Pinpoint the cell where the given text exists, returning its [X, Y] midpoint coordinate. 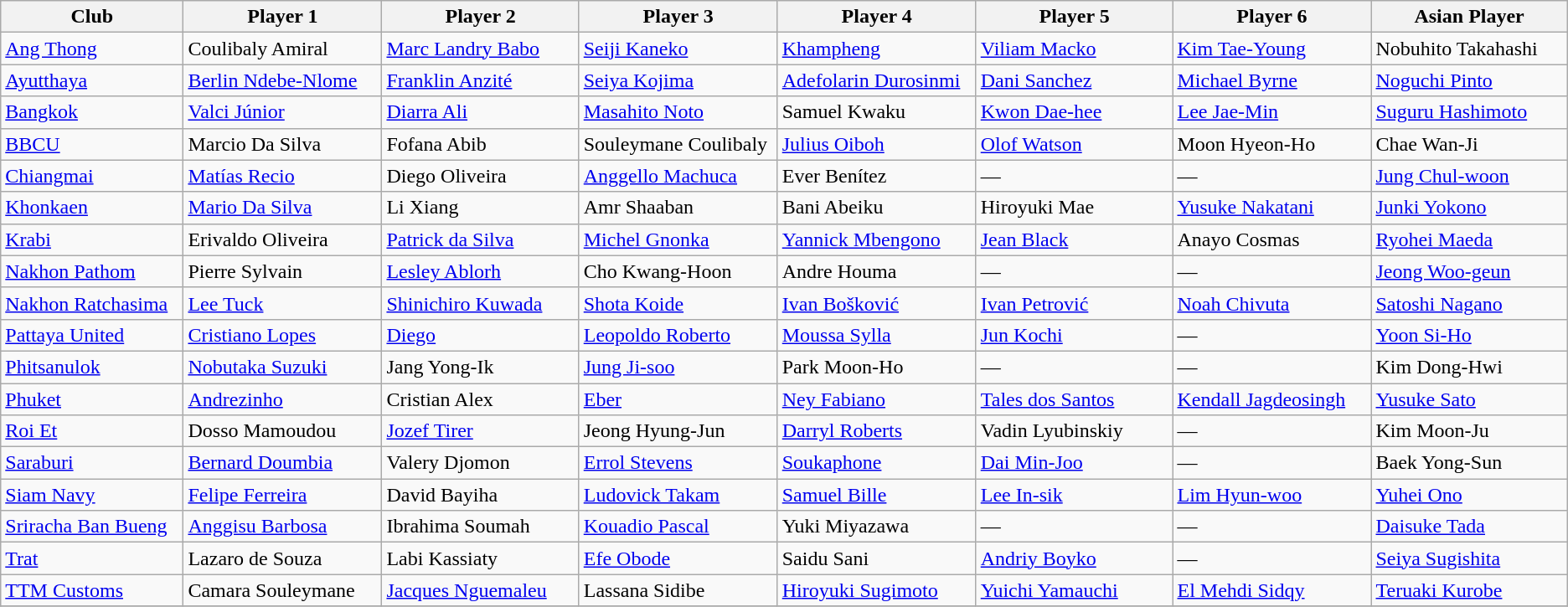
Adefolarin Durosinmi [876, 80]
Phitsanulok [92, 367]
Samuel Kwaku [876, 112]
Errol Stevens [678, 463]
Efe Obode [678, 558]
Jeong Hyung-Jun [678, 431]
Seiya Kojima [678, 80]
Moon Hyeon-Ho [1271, 144]
Berlin Ndebe-Nlome [283, 80]
Dai Min-Joo [1074, 463]
Dosso Mamoudou [283, 431]
Lesley Ablorh [481, 271]
Eber [678, 399]
Olof Watson [1074, 144]
Yusuke Sato [1469, 399]
Cristian Alex [481, 399]
Krabi [92, 239]
BBCU [92, 144]
Khampheng [876, 49]
Jun Kochi [1074, 335]
Jung Ji-soo [678, 367]
Anayo Cosmas [1271, 239]
Kwon Dae-hee [1074, 112]
Saraburi [92, 463]
Cho Kwang-Hoon [678, 271]
Pierre Sylvain [283, 271]
Chae Wan-Ji [1469, 144]
Masahito Noto [678, 112]
Ever Benítez [876, 176]
Fofana Abib [481, 144]
Kim Moon-Ju [1469, 431]
TTM Customs [92, 590]
Lim Hyun-woo [1271, 495]
Vadin Lyubinskiy [1074, 431]
Satoshi Nagano [1469, 303]
Mario Da Silva [283, 208]
Julius Oiboh [876, 144]
Nobutaka Suzuki [283, 367]
Dani Sanchez [1074, 80]
Sriracha Ban Bueng [92, 527]
Darryl Roberts [876, 431]
Labi Kassiaty [481, 558]
Michael Byrne [1271, 80]
Ivan Petrović [1074, 303]
Player 4 [876, 17]
Anggello Machuca [678, 176]
Daisuke Tada [1469, 527]
Ayutthaya [92, 80]
Hiroyuki Sugimoto [876, 590]
Ibrahima Soumah [481, 527]
Seiya Sugishita [1469, 558]
Hiroyuki Mae [1074, 208]
Kendall Jagdeosingh [1271, 399]
Ivan Bošković [876, 303]
Marcio Da Silva [283, 144]
Ryohei Maeda [1469, 239]
Trat [92, 558]
Kim Dong-Hwi [1469, 367]
Chiangmai [92, 176]
Saidu Sani [876, 558]
Samuel Bille [876, 495]
Shota Koide [678, 303]
Andrezinho [283, 399]
Erivaldo Oliveira [283, 239]
Matías Recio [283, 176]
Yannick Mbengono [876, 239]
Diego Oliveira [481, 176]
Diarra Ali [481, 112]
Ney Fabiano [876, 399]
El Mehdi Sidqy [1271, 590]
Cristiano Lopes [283, 335]
Jeong Woo-geun [1469, 271]
Yuichi Yamauchi [1074, 590]
Player 1 [283, 17]
Lee In-sik [1074, 495]
Yusuke Nakatani [1271, 208]
Kouadio Pascal [678, 527]
Noah Chivuta [1271, 303]
Player 6 [1271, 17]
Leopoldo Roberto [678, 335]
Andre Houma [876, 271]
Lazaro de Souza [283, 558]
Asian Player [1469, 17]
Baek Yong-Sun [1469, 463]
Yuhei Ono [1469, 495]
Felipe Ferreira [283, 495]
Bernard Doumbia [283, 463]
Valci Júnior [283, 112]
Yoon Si-Ho [1469, 335]
Shinichiro Kuwada [481, 303]
Andriy Boyko [1074, 558]
Bangkok [92, 112]
Roi Et [92, 431]
Diego [481, 335]
Club [92, 17]
Moussa Sylla [876, 335]
Player 5 [1074, 17]
Viliam Macko [1074, 49]
Lassana Sidibe [678, 590]
Valery Djomon [481, 463]
Amr Shaaban [678, 208]
Phuket [92, 399]
Bani Abeiku [876, 208]
Siam Navy [92, 495]
Nobuhito Takahashi [1469, 49]
Jozef Tirer [481, 431]
Ludovick Takam [678, 495]
Marc Landry Babo [481, 49]
Lee Jae-Min [1271, 112]
Tales dos Santos [1074, 399]
David Bayiha [481, 495]
Kim Tae-Young [1271, 49]
Noguchi Pinto [1469, 80]
Soukaphone [876, 463]
Franklin Anzité [481, 80]
Yuki Miyazawa [876, 527]
Player 3 [678, 17]
Lee Tuck [283, 303]
Jacques Nguemaleu [481, 590]
Nakhon Pathom [92, 271]
Anggisu Barbosa [283, 527]
Jang Yong-Ik [481, 367]
Teruaki Kurobe [1469, 590]
Khonkaen [92, 208]
Suguru Hashimoto [1469, 112]
Patrick da Silva [481, 239]
Camara Souleymane [283, 590]
Nakhon Ratchasima [92, 303]
Player 2 [481, 17]
Seiji Kaneko [678, 49]
Ang Thong [92, 49]
Pattaya United [92, 335]
Coulibaly Amiral [283, 49]
Michel Gnonka [678, 239]
Junki Yokono [1469, 208]
Souleymane Coulibaly [678, 144]
Park Moon-Ho [876, 367]
Jean Black [1074, 239]
Li Xiang [481, 208]
Jung Chul-woon [1469, 176]
